From the cell containing the given text, extract its center point as (X, Y) coordinate. 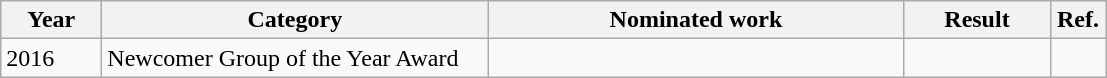
Year (52, 20)
Ref. (1078, 20)
Nominated work (696, 20)
2016 (52, 58)
Result (977, 20)
Newcomer Group of the Year Award (295, 58)
Category (295, 20)
